Pinpoint the cell where the given text exists, returning its (x, y) midpoint coordinate. 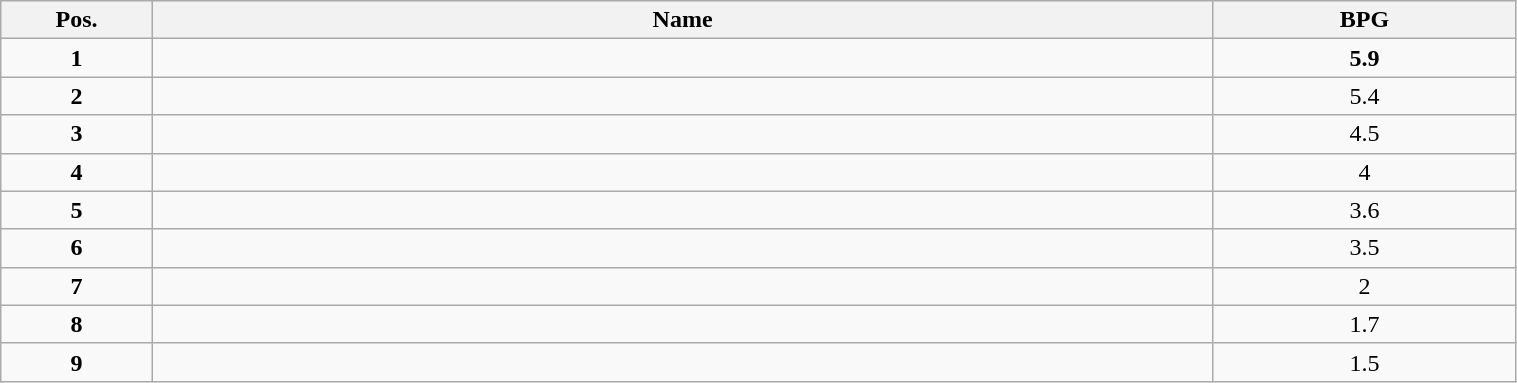
3.6 (1364, 210)
8 (77, 324)
Pos. (77, 20)
1.5 (1364, 362)
Name (682, 20)
1 (77, 58)
7 (77, 286)
9 (77, 362)
5.4 (1364, 96)
5.9 (1364, 58)
4.5 (1364, 134)
1.7 (1364, 324)
6 (77, 248)
3 (77, 134)
BPG (1364, 20)
5 (77, 210)
3.5 (1364, 248)
